Provide the (X, Y) coordinate of the cell's center where the given text is located.  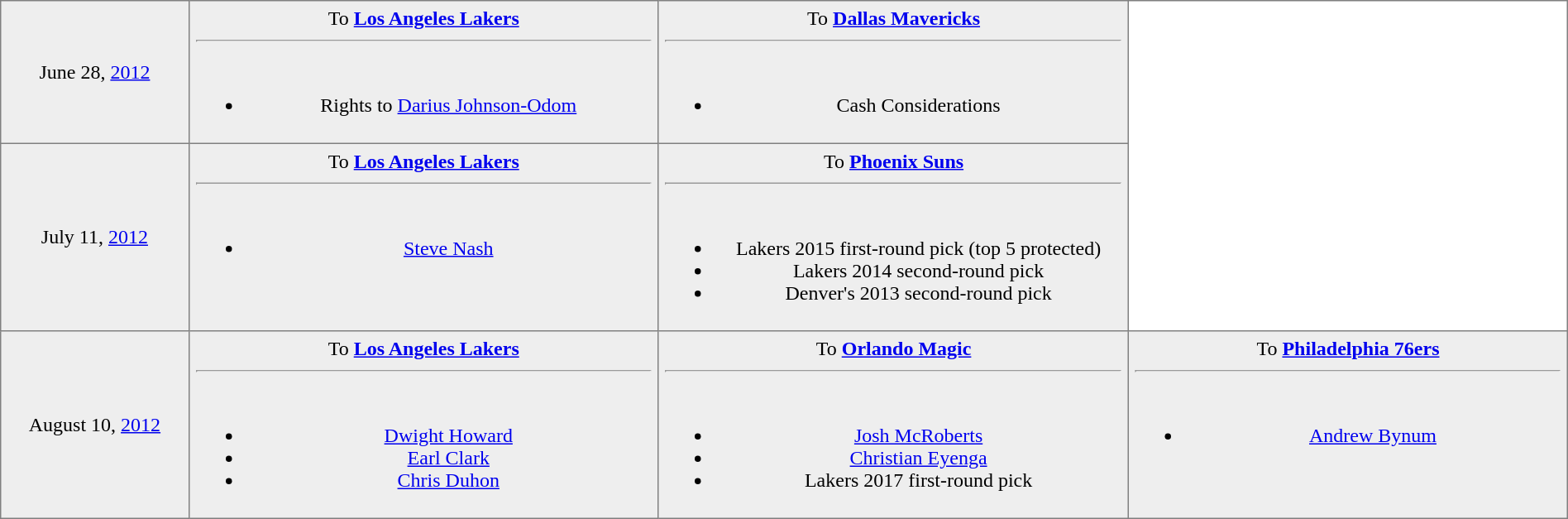
July 11, 2012 (94, 237)
To Los Angeles LakersDwight HowardEarl ClarkChris Duhon (423, 425)
To Dallas MavericksCash Considerations (893, 72)
To Los Angeles LakersSteve Nash (423, 237)
To Orlando MagicJosh McRobertsChristian EyengaLakers 2017 first-round pick (893, 425)
To Phoenix SunsLakers 2015 first-round pick (top 5 protected)Lakers 2014 second-round pickDenver's 2013 second-round pick (893, 237)
August 10, 2012 (94, 425)
To Los Angeles LakersRights to Darius Johnson-Odom (423, 72)
June 28, 2012 (94, 72)
To Philadelphia 76ersAndrew Bynum (1348, 425)
